From the cell containing the given text, extract its center point as [x, y] coordinate. 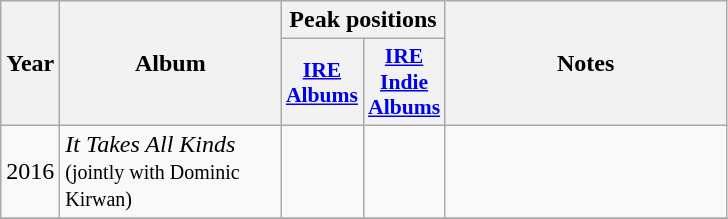
Year [30, 64]
It Takes All Kinds (jointly with Dominic Kirwan) [170, 171]
Peak positions [363, 20]
Album [170, 64]
Notes [586, 64]
IRE Albums [322, 82]
IRE Indie Albums [404, 82]
2016 [30, 171]
